Pinpoint the cell where the given text exists, returning its (x, y) midpoint coordinate. 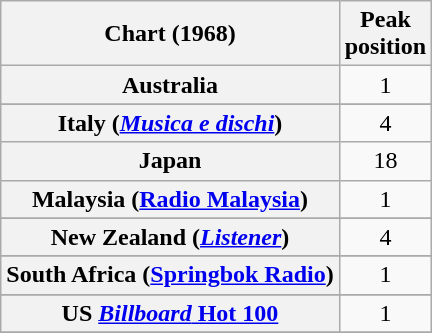
US Billboard Hot 100 (170, 313)
New Zealand (Listener) (170, 237)
18 (385, 161)
Australia (170, 85)
South Africa (Springbok Radio) (170, 275)
Peakposition (385, 34)
Japan (170, 161)
Italy (Musica e dischi) (170, 123)
Malaysia (Radio Malaysia) (170, 199)
Chart (1968) (170, 34)
